Determine the (x, y) coordinate at the center of the cell enclosing the given text.  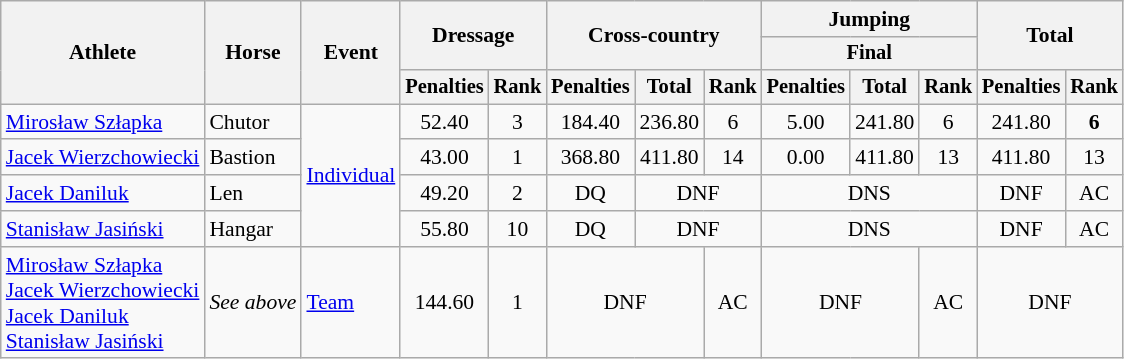
3 (518, 122)
Final (870, 54)
Jacek Daniluk (103, 193)
55.80 (444, 229)
368.80 (590, 158)
Stanisław Jasiński (103, 229)
Mirosław Szłapka (103, 122)
Individual (350, 175)
43.00 (444, 158)
144.60 (444, 303)
49.20 (444, 193)
Hangar (252, 229)
Chutor (252, 122)
Event (350, 52)
Cross-country (654, 36)
52.40 (444, 122)
Jacek Wierzchowiecki (103, 158)
Jumping (870, 19)
184.40 (590, 122)
236.80 (668, 122)
10 (518, 229)
Horse (252, 52)
5.00 (806, 122)
Len (252, 193)
14 (733, 158)
See above (252, 303)
Athlete (103, 52)
2 (518, 193)
0.00 (806, 158)
Team (350, 303)
Mirosław SzłapkaJacek WierzchowieckiJacek DanilukStanisław Jasiński (103, 303)
Dressage (473, 36)
Bastion (252, 158)
